From the cell containing the given text, extract its center point as (x, y) coordinate. 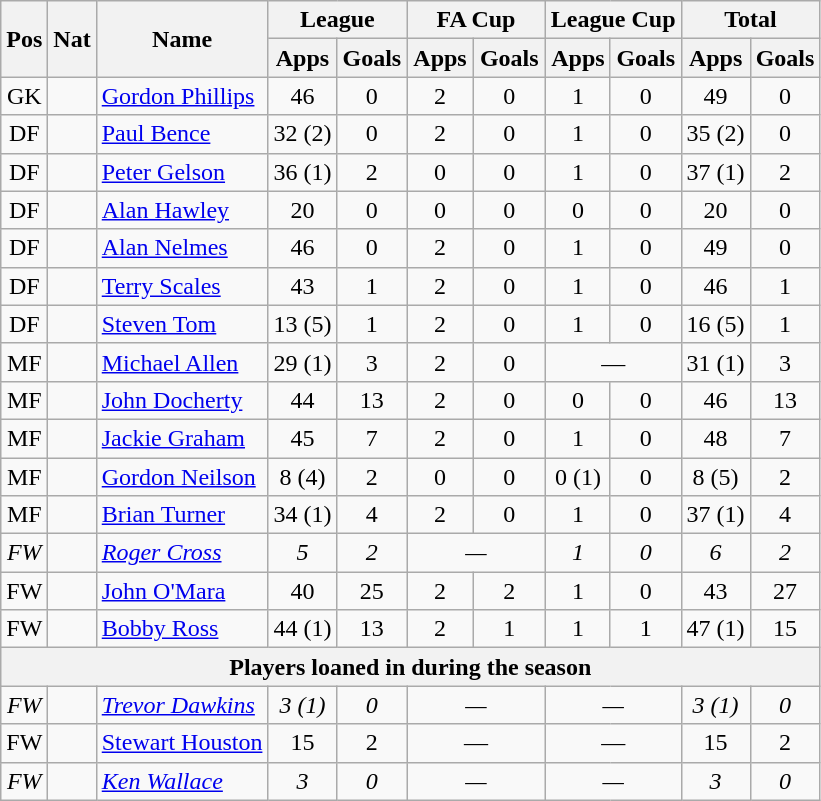
Paul Bence (182, 134)
8 (5) (716, 477)
Steven Tom (182, 324)
47 (1) (716, 629)
25 (372, 591)
Gordon Phillips (182, 96)
Michael Allen (182, 362)
29 (1) (302, 362)
Players loaned in during the season (410, 667)
Nat (72, 39)
Terry Scales (182, 286)
John O'Mara (182, 591)
Alan Hawley (182, 210)
13 (5) (302, 324)
Gordon Neilson (182, 477)
40 (302, 591)
GK (24, 96)
Alan Nelmes (182, 248)
44 (302, 400)
John Docherty (182, 400)
36 (1) (302, 172)
Jackie Graham (182, 438)
Total (750, 20)
0 (1) (578, 477)
27 (785, 591)
45 (302, 438)
8 (4) (302, 477)
Brian Turner (182, 515)
League (338, 20)
32 (2) (302, 134)
6 (716, 553)
48 (716, 438)
44 (1) (302, 629)
Ken Wallace (182, 781)
35 (2) (716, 134)
Roger Cross (182, 553)
League Cup (613, 20)
Peter Gelson (182, 172)
FA Cup (476, 20)
34 (1) (302, 515)
Name (182, 39)
5 (302, 553)
Pos (24, 39)
Bobby Ross (182, 629)
16 (5) (716, 324)
Trevor Dawkins (182, 705)
Stewart Houston (182, 743)
31 (1) (716, 362)
